Detect which cell encompasses the target text, then output its [x, y] center coordinate. 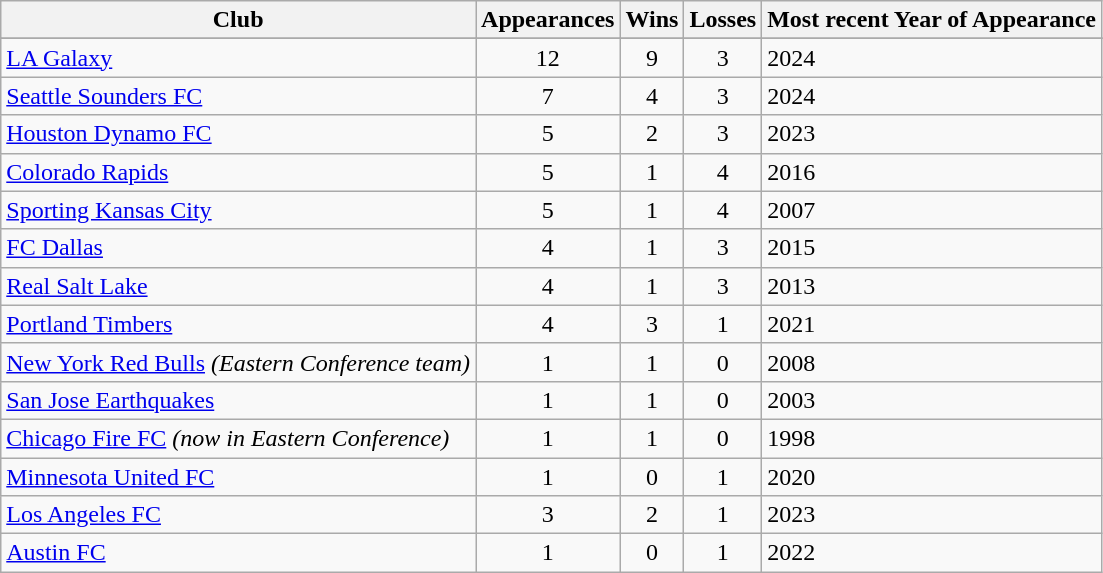
Houston Dynamo FC [238, 134]
Portland Timbers [238, 324]
Seattle Sounders FC [238, 96]
Los Angeles FC [238, 515]
2020 [932, 477]
2021 [932, 324]
2013 [932, 286]
Real Salt Lake [238, 286]
7 [548, 96]
Appearances [548, 20]
Most recent Year of Appearance [932, 20]
12 [548, 58]
Chicago Fire FC (now in Eastern Conference) [238, 438]
FC Dallas [238, 248]
2008 [932, 362]
Losses [723, 20]
1998 [932, 438]
San Jose Earthquakes [238, 400]
Wins [652, 20]
2016 [932, 172]
New York Red Bulls (Eastern Conference team) [238, 362]
Colorado Rapids [238, 172]
Austin FC [238, 553]
2003 [932, 400]
LA Galaxy [238, 58]
9 [652, 58]
2022 [932, 553]
2007 [932, 210]
Sporting Kansas City [238, 210]
Minnesota United FC [238, 477]
Club [238, 20]
2015 [932, 248]
